Detect which cell encompasses the target text, then output its [X, Y] center coordinate. 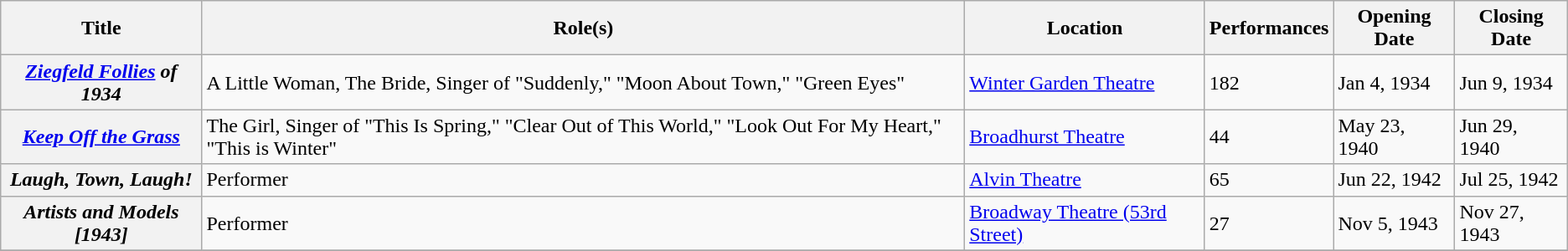
Keep Off the Grass [101, 137]
Winter Garden Theatre [1086, 82]
A Little Woman, The Bride, Singer of "Suddenly," "Moon About Town," "Green Eyes" [583, 82]
Nov 27, 1943 [1511, 223]
Alvin Theatre [1086, 180]
27 [1269, 223]
Jun 29, 1940 [1511, 137]
Jan 4, 1934 [1394, 82]
Jul 25, 1942 [1511, 180]
Title [101, 28]
May 23, 1940 [1394, 137]
Jun 22, 1942 [1394, 180]
Jun 9, 1934 [1511, 82]
Broadway Theatre (53rd Street) [1086, 223]
Ziegfeld Follies of 1934 [101, 82]
Laugh, Town, Laugh! [101, 180]
Location [1086, 28]
The Girl, Singer of "This Is Spring," "Clear Out of This World," "Look Out For My Heart," "This is Winter" [583, 137]
Performances [1269, 28]
65 [1269, 180]
Role(s) [583, 28]
44 [1269, 137]
Broadhurst Theatre [1086, 137]
Artists and Models [1943] [101, 223]
Closing Date [1511, 28]
Nov 5, 1943 [1394, 223]
182 [1269, 82]
Opening Date [1394, 28]
